Capture the cell that displays the provided text and extract its (x, y) central coordinate. 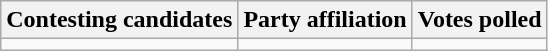
Contesting candidates (120, 20)
Party affiliation (325, 20)
Votes polled (480, 20)
